Output the [X, Y] coordinate of the center of the cell containing the given text.  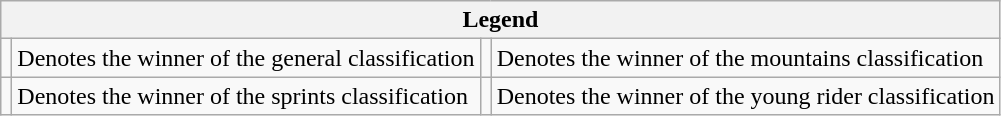
Denotes the winner of the mountains classification [746, 58]
Denotes the winner of the sprints classification [246, 96]
Denotes the winner of the general classification [246, 58]
Legend [500, 20]
Denotes the winner of the young rider classification [746, 96]
